Pinpoint the cell where the given text exists, returning its (x, y) midpoint coordinate. 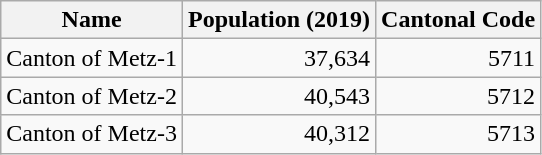
40,312 (278, 134)
Canton of Metz-2 (92, 96)
5712 (458, 96)
Population (2019) (278, 20)
Canton of Metz-1 (92, 58)
5711 (458, 58)
Canton of Metz-3 (92, 134)
Name (92, 20)
37,634 (278, 58)
5713 (458, 134)
40,543 (278, 96)
Cantonal Code (458, 20)
